Find where the given text appears and provide that cell's center as (x, y) coordinate. 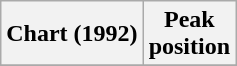
Peakposition (189, 34)
Chart (1992) (72, 34)
